Scan for the cell matching the given text and deliver its (x, y) coordinate at center. 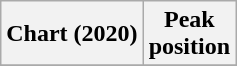
Chart (2020) (72, 34)
Peakposition (189, 34)
